Extract the (X, Y) coordinate from the center of the cell holding the provided text.  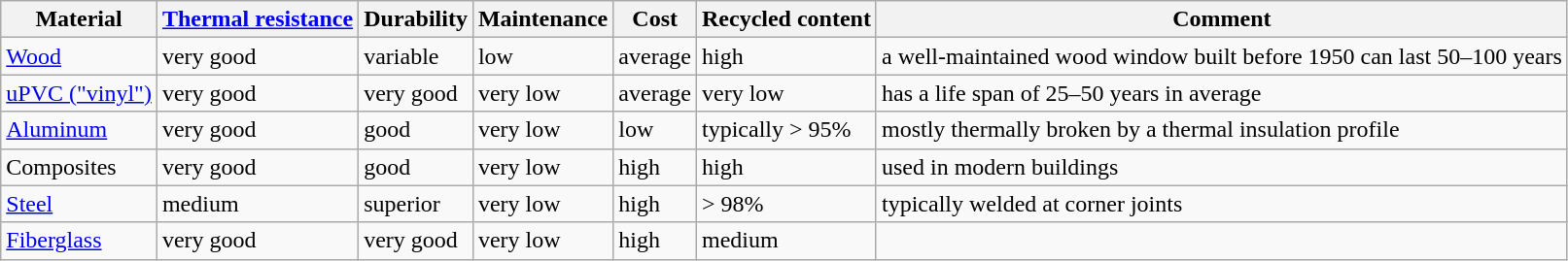
Maintenance (542, 19)
Thermal resistance (257, 19)
Durability (416, 19)
Wood (80, 56)
Steel (80, 204)
Fiberglass (80, 241)
Cost (655, 19)
Composites (80, 167)
Comment (1221, 19)
Aluminum (80, 130)
variable (416, 56)
> 98% (785, 204)
mostly thermally broken by a thermal insulation profile (1221, 130)
has a life span of 25–50 years in average (1221, 93)
Material (80, 19)
typically > 95% (785, 130)
used in modern buildings (1221, 167)
a well-maintained wood window built before 1950 can last 50–100 years (1221, 56)
superior (416, 204)
Recycled content (785, 19)
uPVC ("vinyl") (80, 93)
typically welded at corner joints (1221, 204)
